Locate the cell with the specified text and output its (X, Y) center coordinate. 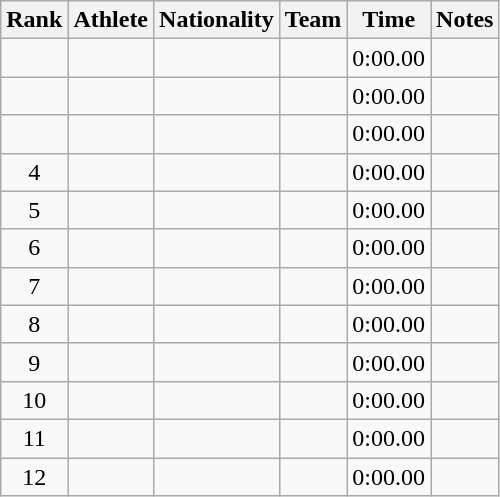
7 (34, 286)
9 (34, 362)
Notes (465, 20)
11 (34, 438)
Athlete (111, 20)
Time (389, 20)
12 (34, 477)
5 (34, 210)
8 (34, 324)
6 (34, 248)
Nationality (217, 20)
Team (313, 20)
4 (34, 172)
Rank (34, 20)
10 (34, 400)
